Return (x, y) of the center of cell containing provided text 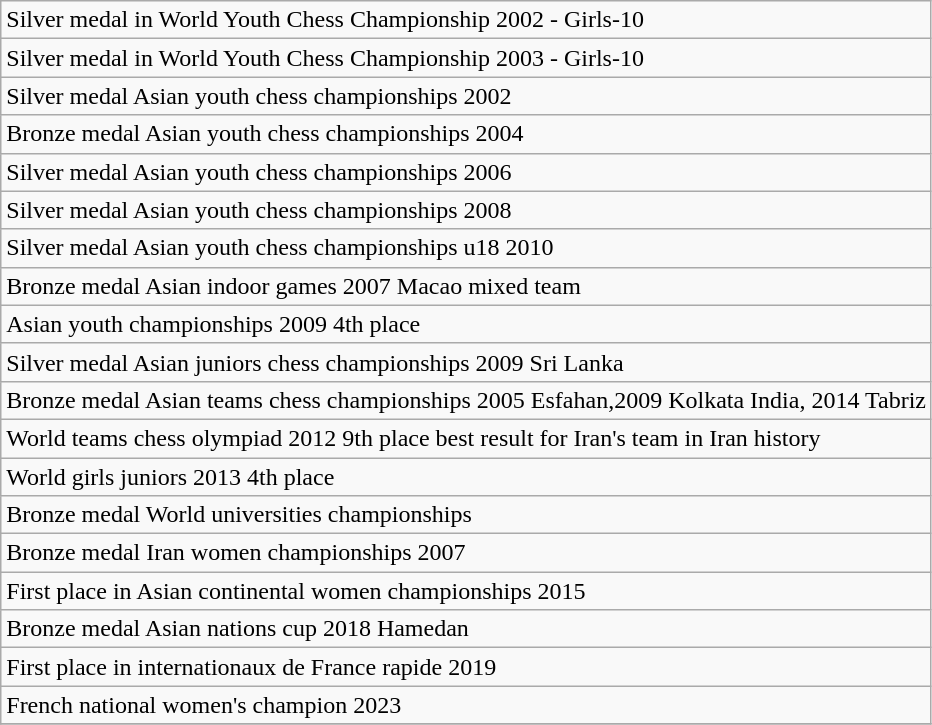
Bronze medal Asian youth chess championships 2004 (466, 134)
First place in Asian continental women championships 2015 (466, 591)
Bronze medal Asian nations cup 2018 Hamedan (466, 629)
World teams chess olympiad 2012 9th place best result for Iran's team in Iran history (466, 438)
Silver medal Asian youth chess championships 2006 (466, 172)
Silver medal Asian youth chess championships 2002 (466, 96)
Bronze medal World universities championships (466, 515)
Asian youth championships 2009 4th place (466, 324)
First place in internationaux de France rapide 2019 (466, 667)
Bronze medal Asian indoor games 2007 Macao mixed team (466, 286)
Silver medal Asian youth chess championships u18 2010 (466, 248)
Bronze medal Iran women championships 2007 (466, 553)
World girls juniors 2013 4th place (466, 477)
Silver medal Asian juniors chess championships 2009 Sri Lanka (466, 362)
Bronze medal Asian teams chess championships 2005 Esfahan,2009 Kolkata India, 2014 Tabriz (466, 400)
Silver medal Asian youth chess championships 2008 (466, 210)
Silver medal in World Youth Chess Championship 2002 - Girls-10 (466, 20)
Silver medal in World Youth Chess Championship 2003 - Girls-10 (466, 58)
French national women's champion 2023 (466, 705)
